Detect which cell encompasses the target text, then output its [X, Y] center coordinate. 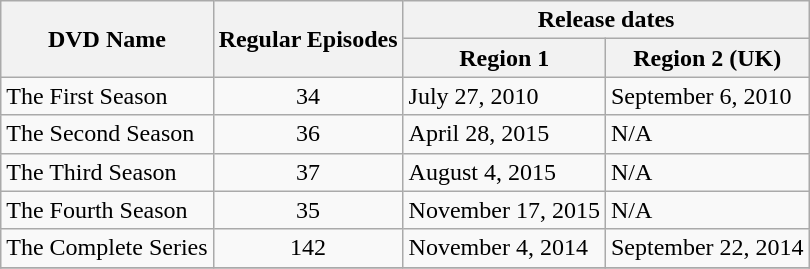
Regular Episodes [308, 39]
September 22, 2014 [707, 248]
36 [308, 134]
Region 1 [504, 58]
142 [308, 248]
August 4, 2015 [504, 172]
37 [308, 172]
November 17, 2015 [504, 210]
The Third Season [107, 172]
Release dates [606, 20]
April 28, 2015 [504, 134]
34 [308, 96]
DVD Name [107, 39]
The Complete Series [107, 248]
July 27, 2010 [504, 96]
The First Season [107, 96]
35 [308, 210]
September 6, 2010 [707, 96]
The Fourth Season [107, 210]
Region 2 (UK) [707, 58]
November 4, 2014 [504, 248]
The Second Season [107, 134]
